Locate the cell with the specified text and output its [x, y] center coordinate. 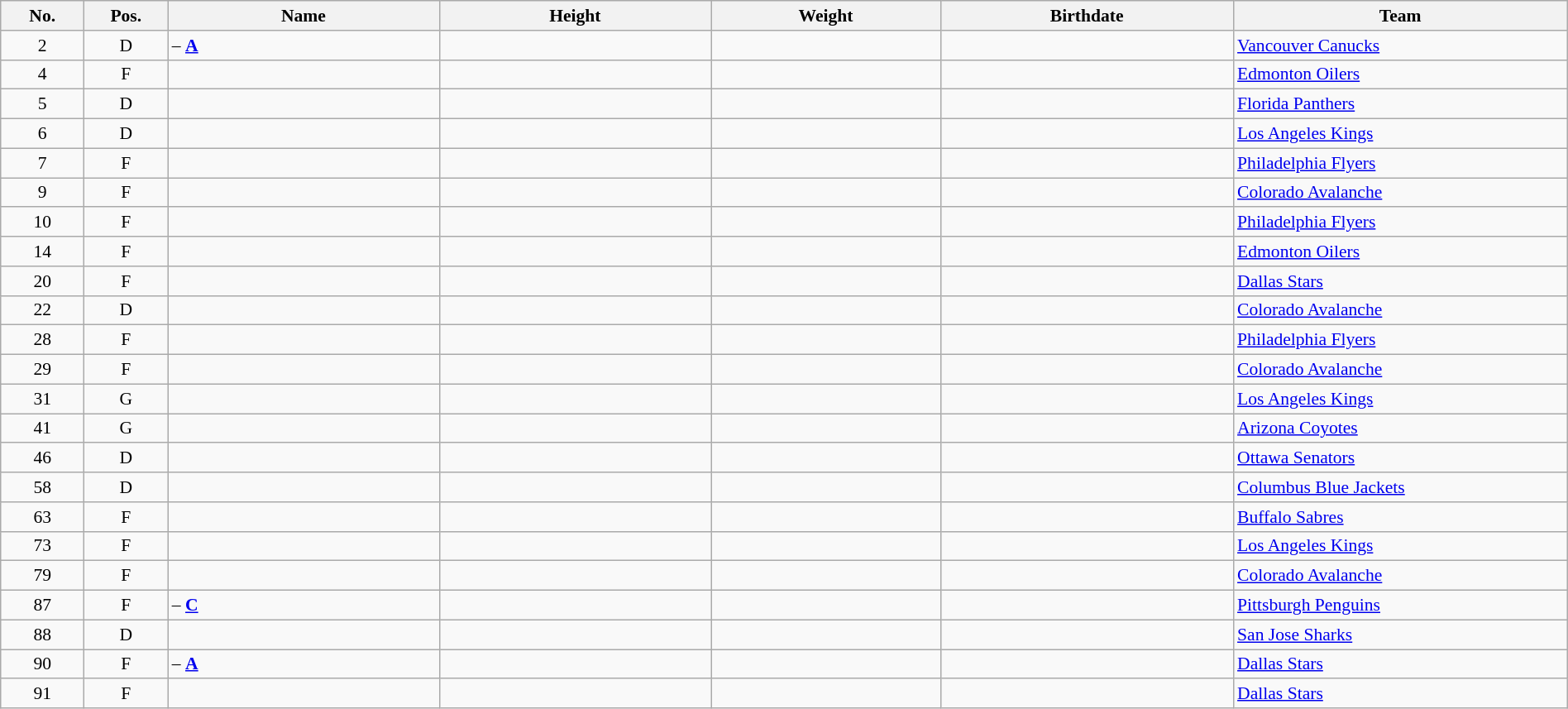
Height [575, 16]
10 [43, 223]
9 [43, 193]
5 [43, 104]
4 [43, 74]
46 [43, 458]
22 [43, 310]
63 [43, 517]
Weight [826, 16]
Buffalo Sabres [1400, 517]
31 [43, 399]
No. [43, 16]
20 [43, 281]
Birthdate [1087, 16]
87 [43, 606]
– C [304, 606]
28 [43, 340]
Arizona Coyotes [1400, 429]
41 [43, 429]
Pittsburgh Penguins [1400, 606]
90 [43, 664]
Vancouver Canucks [1400, 46]
6 [43, 134]
91 [43, 694]
Columbus Blue Jackets [1400, 487]
7 [43, 163]
Name [304, 16]
73 [43, 546]
2 [43, 46]
88 [43, 635]
79 [43, 576]
Team [1400, 16]
Ottawa Senators [1400, 458]
San Jose Sharks [1400, 635]
58 [43, 487]
14 [43, 252]
Pos. [126, 16]
Florida Panthers [1400, 104]
29 [43, 370]
